Capture the cell that displays the provided text and extract its [X, Y] central coordinate. 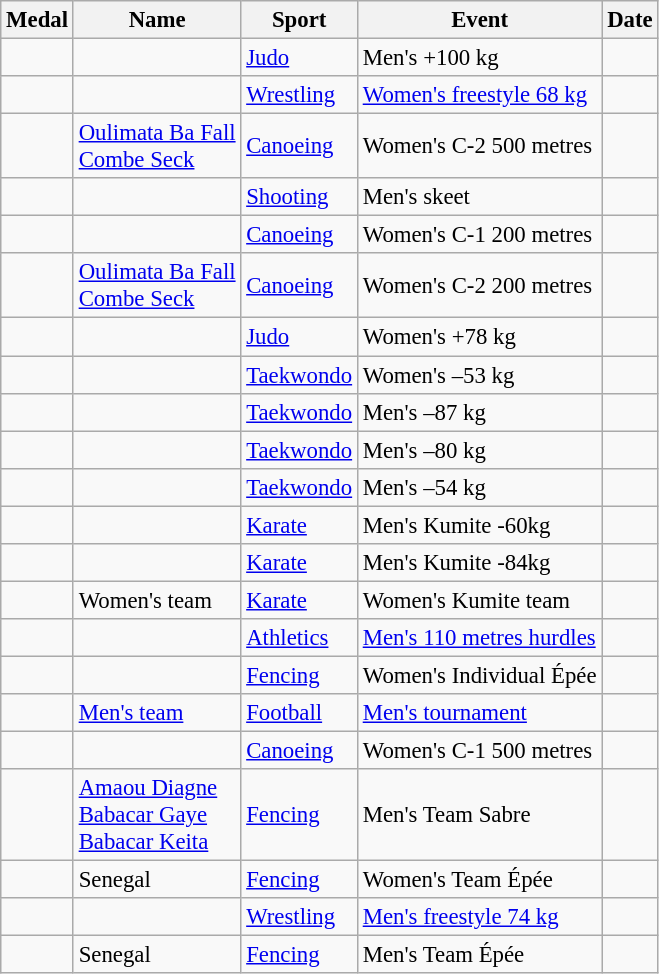
Women's Individual Épée [479, 675]
Event [479, 20]
Men's skeet [479, 197]
Women's C-2 200 metres [479, 286]
Date [630, 20]
Women's freestyle 68 kg [479, 95]
Men's –54 kg [479, 487]
Women's Kumite team [479, 600]
Men's Team Sabre [479, 815]
Women's C-1 500 metres [479, 751]
Men's –80 kg [479, 450]
Women's C-2 500 metres [479, 146]
Men's –87 kg [479, 412]
Men's +100 kg [479, 58]
Men's 110 metres hurdles [479, 638]
Women's C-1 200 metres [479, 235]
Medal [38, 20]
Women's Team Épée [479, 880]
Men's team [157, 713]
Men's Kumite -84kg [479, 563]
Men's tournament [479, 713]
Sport [300, 20]
Women's team [157, 600]
Athletics [300, 638]
Men's Team Épée [479, 955]
Women's –53 kg [479, 375]
Football [300, 713]
Name [157, 20]
Amaou DiagneBabacar GayeBabacar Keita [157, 815]
Shooting [300, 197]
Men's Kumite -60kg [479, 525]
Men's freestyle 74 kg [479, 917]
Women's +78 kg [479, 337]
